For the text-containing cell, return its midpoint in [X, Y] coordinate format. 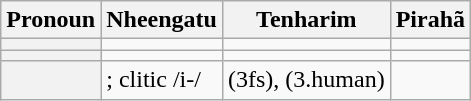
Tenharim [306, 20]
Pronoun [51, 20]
Pirahã [430, 20]
; clitic /i-/ [162, 80]
(3fs), (3.human) [306, 80]
Nheengatu [162, 20]
